Search for the cell housing the specified text and yield its [x, y] center coordinate. 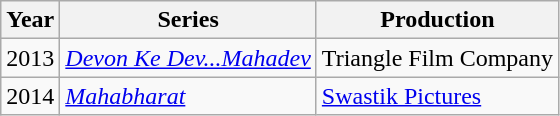
2014 [30, 96]
Year [30, 20]
Series [188, 20]
Devon Ke Dev...Mahadev [188, 58]
2013 [30, 58]
Swastik Pictures [437, 96]
Mahabharat [188, 96]
Triangle Film Company [437, 58]
Production [437, 20]
